Identify which cell holds the provided text, then report its [X, Y] central coordinate. 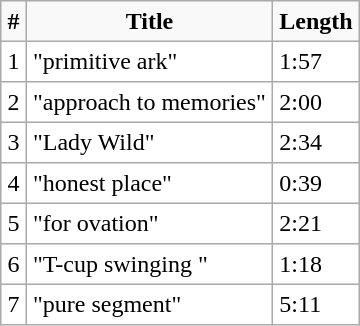
"Lady Wild" [149, 142]
2 [14, 102]
1 [14, 61]
1:57 [316, 61]
"pure segment" [149, 304]
# [14, 21]
2:21 [316, 223]
3 [14, 142]
"for ovation" [149, 223]
"T-cup swinging " [149, 264]
6 [14, 264]
5 [14, 223]
7 [14, 304]
2:34 [316, 142]
5:11 [316, 304]
1:18 [316, 264]
"honest place" [149, 183]
Title [149, 21]
4 [14, 183]
2:00 [316, 102]
"primitive ark" [149, 61]
"approach to memories" [149, 102]
Length [316, 21]
0:39 [316, 183]
